Identify which cell holds the provided text, then report its [x, y] central coordinate. 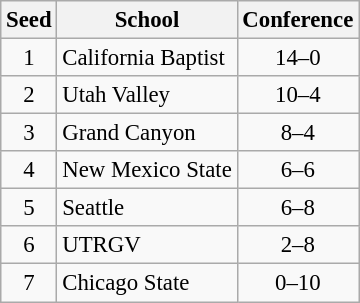
0–10 [298, 283]
California Baptist [147, 58]
1 [29, 58]
6 [29, 245]
Utah Valley [147, 95]
8–4 [298, 133]
School [147, 20]
Conference [298, 20]
4 [29, 170]
2–8 [298, 245]
6–8 [298, 208]
Seattle [147, 208]
7 [29, 283]
Chicago State [147, 283]
UTRGV [147, 245]
14–0 [298, 58]
2 [29, 95]
Seed [29, 20]
Grand Canyon [147, 133]
5 [29, 208]
10–4 [298, 95]
New Mexico State [147, 170]
3 [29, 133]
6–6 [298, 170]
